Detect which cell encompasses the target text, then output its [X, Y] center coordinate. 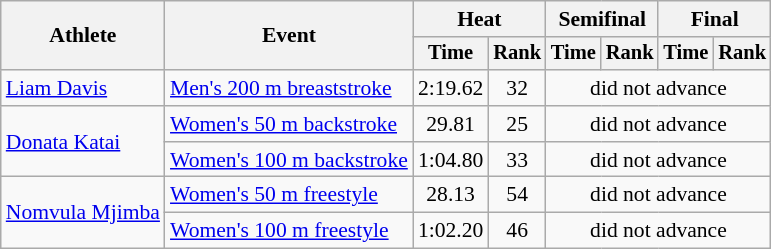
Semifinal [602, 19]
Liam Davis [83, 88]
25 [517, 124]
Women's 100 m backstroke [289, 160]
33 [517, 160]
32 [517, 88]
Heat [480, 19]
Women's 100 m freestyle [289, 231]
46 [517, 231]
Nomvula Mjimba [83, 212]
54 [517, 195]
Donata Katai [83, 142]
Event [289, 36]
28.13 [450, 195]
Women's 50 m freestyle [289, 195]
1:04.80 [450, 160]
1:02.20 [450, 231]
Men's 200 m breaststroke [289, 88]
Final [714, 19]
Women's 50 m backstroke [289, 124]
Athlete [83, 36]
29.81 [450, 124]
2:19.62 [450, 88]
